For the text-containing cell, return its midpoint in [X, Y] coordinate format. 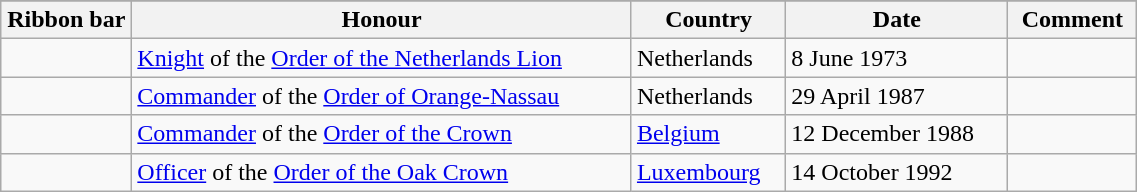
Ribbon bar [66, 20]
Commander of the Order of the Crown [382, 134]
8 June 1973 [897, 58]
Comment [1072, 20]
Commander of the Order of Orange-Nassau [382, 96]
Country [708, 20]
Date [897, 20]
Belgium [708, 134]
Luxembourg [708, 172]
Knight of the Order of the Netherlands Lion [382, 58]
Honour [382, 20]
Officer of the Order of the Oak Crown [382, 172]
12 December 1988 [897, 134]
14 October 1992 [897, 172]
29 April 1987 [897, 96]
